Return (X, Y) of the center of cell containing provided text 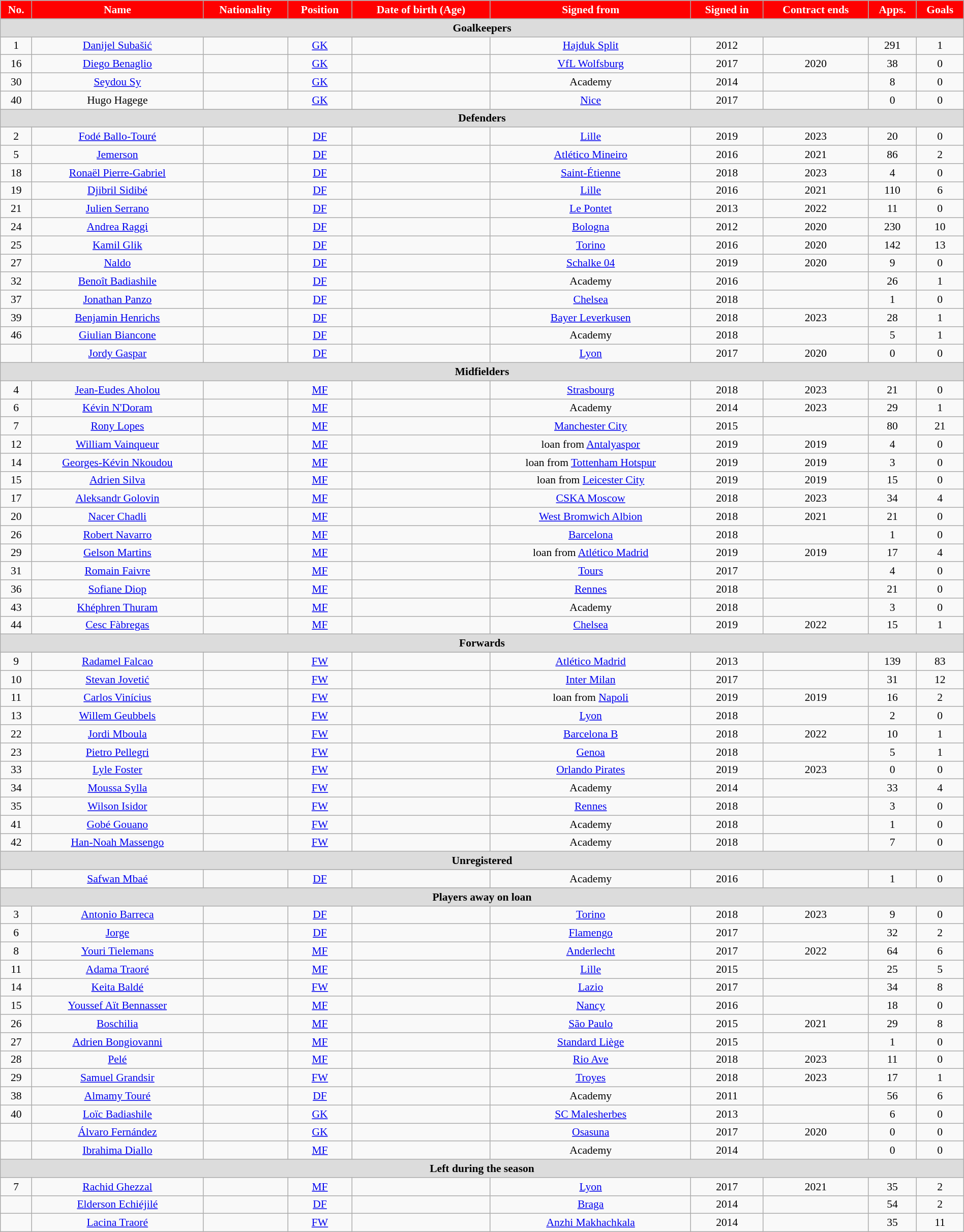
Inter Milan (590, 680)
Jonathan Panzo (117, 299)
Players away on loan (482, 897)
Goals (940, 10)
Rachid Ghezzal (117, 1187)
Carlos Vinícius (117, 698)
Anderlecht (590, 951)
West Bromwich Albion (590, 517)
Standard Liège (590, 1042)
Date of birth (Age) (421, 10)
Gelson Martins (117, 553)
VfL Wolfsburg (590, 64)
Bologna (590, 227)
Lazio (590, 988)
Benjamin Henrichs (117, 318)
Barcelona (590, 535)
Fodé Ballo-Touré (117, 137)
Left during the season (482, 1168)
Rio Ave (590, 1060)
Lyle Foster (117, 770)
Orlando Pirates (590, 770)
loan from Napoli (590, 698)
Midfielders (482, 372)
22 (16, 734)
Signed from (590, 10)
Bayer Leverkusen (590, 318)
Jordy Gaspar (117, 354)
Hajduk Split (590, 46)
loan from Tottenham Hotspur (590, 463)
Djibril Sidibé (117, 191)
loan from Leicester City (590, 480)
Pietro Pellegri (117, 752)
Hugo Hagege (117, 100)
139 (892, 662)
41 (16, 824)
291 (892, 46)
24 (16, 227)
Defenders (482, 118)
Goalkeepers (482, 28)
Manchester City (590, 426)
Adama Traoré (117, 969)
Tours (590, 571)
Atlético Madrid (590, 662)
Genoa (590, 752)
Adrien Bongiovanni (117, 1042)
Almamy Touré (117, 1096)
Wilson Isidor (117, 807)
39 (16, 318)
Signed in (727, 10)
46 (16, 335)
23 (16, 752)
Jordi Mboula (117, 734)
Youssef Aït Bennasser (117, 1006)
Kamil Glik (117, 245)
Braga (590, 1205)
86 (892, 155)
Ibrahima Diallo (117, 1151)
30 (16, 82)
Name (117, 10)
Ronaël Pierre-Gabriel (117, 173)
Radamel Falcao (117, 662)
No. (16, 10)
Strasbourg (590, 390)
56 (892, 1096)
Le Pontet (590, 209)
Pelé (117, 1060)
Nice (590, 100)
Elderson Echiéjilé (117, 1205)
Troyes (590, 1078)
Diego Benaglio (117, 64)
Forwards (482, 643)
83 (940, 662)
2011 (727, 1096)
Naldo (117, 263)
Rony Lopes (117, 426)
Seydou Sy (117, 82)
Nacer Chadli (117, 517)
Nancy (590, 1006)
Georges-Kévin Nkoudou (117, 463)
Safwan Mbaé (117, 879)
64 (892, 951)
Jemerson (117, 155)
Khéphren Thuram (117, 607)
Lacina Traoré (117, 1223)
Loïc Badiashile (117, 1114)
CSKA Moscow (590, 499)
Benoît Badiashile (117, 282)
Cesc Fàbregas (117, 625)
Sofiane Diop (117, 589)
110 (892, 191)
Position (320, 10)
42 (16, 843)
Flamengo (590, 933)
Saint-Étienne (590, 173)
Andrea Raggi (117, 227)
loan from Atlético Madrid (590, 553)
43 (16, 607)
36 (16, 589)
Romain Faivre (117, 571)
Unregistered (482, 861)
Jorge (117, 933)
Antonio Barreca (117, 915)
SC Malesherbes (590, 1114)
Samuel Grandsir (117, 1078)
Robert Navarro (117, 535)
Contract ends (816, 10)
Barcelona B (590, 734)
William Vainqueur (117, 444)
44 (16, 625)
Jean-Eudes Aholou (117, 390)
142 (892, 245)
Keita Baldé (117, 988)
Youri Tielemans (117, 951)
Osasuna (590, 1132)
37 (16, 299)
Boschilia (117, 1024)
Moussa Sylla (117, 788)
Han-Noah Massengo (117, 843)
Julien Serrano (117, 209)
Schalke 04 (590, 263)
Álvaro Fernández (117, 1132)
Anzhi Makhachkala (590, 1223)
Stevan Jovetić (117, 680)
19 (16, 191)
loan from Antalyaspor (590, 444)
Aleksandr Golovin (117, 499)
Giulian Biancone (117, 335)
54 (892, 1205)
80 (892, 426)
São Paulo (590, 1024)
Apps. (892, 10)
Willem Geubbels (117, 716)
Atlético Mineiro (590, 155)
Nationality (246, 10)
Gobé Gouano (117, 824)
230 (892, 227)
Danijel Subašić (117, 46)
Adrien Silva (117, 480)
Kévin N'Doram (117, 408)
